Extract the [x, y] coordinate from the center of the cell holding the provided text.  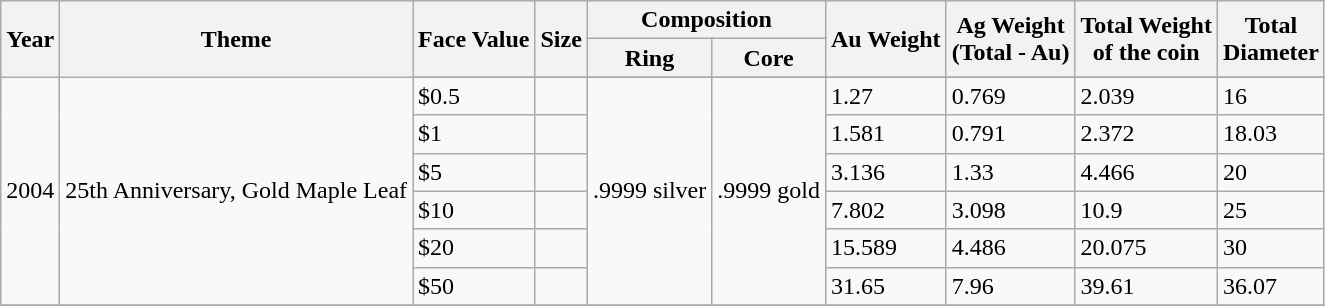
.9999 gold [769, 191]
Year [30, 39]
15.589 [886, 248]
TotalDiameter [1270, 39]
$5 [474, 172]
2004 [30, 191]
Au Weight [886, 39]
10.9 [1146, 210]
7.802 [886, 210]
Core [769, 58]
1.33 [1010, 172]
36.07 [1270, 286]
Theme [236, 39]
16 [1270, 96]
18.03 [1270, 134]
20.075 [1146, 248]
25th Anniversary, Gold Maple Leaf [236, 191]
2.039 [1146, 96]
30 [1270, 248]
Face Value [474, 39]
Ag Weight(Total - Au) [1010, 39]
$50 [474, 286]
$0.5 [474, 96]
31.65 [886, 286]
7.96 [1010, 286]
3.136 [886, 172]
4.466 [1146, 172]
0.769 [1010, 96]
Composition [706, 20]
20 [1270, 172]
1.581 [886, 134]
.9999 silver [649, 191]
25 [1270, 210]
$10 [474, 210]
3.098 [1010, 210]
2.372 [1146, 134]
1.27 [886, 96]
$1 [474, 134]
4.486 [1010, 248]
0.791 [1010, 134]
Total Weightof the coin [1146, 39]
Size [561, 39]
Ring [649, 58]
$20 [474, 248]
39.61 [1146, 286]
